Find where the given text appears and provide that cell's center as [X, Y] coordinate. 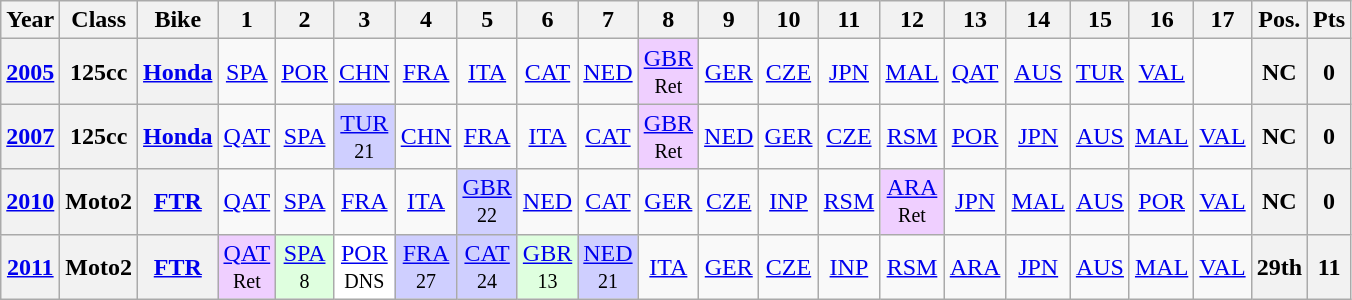
Year [30, 20]
9 [729, 20]
Pts [1330, 20]
17 [1222, 20]
12 [912, 20]
SPA8 [305, 266]
2011 [30, 266]
7 [608, 20]
16 [1161, 20]
10 [788, 20]
4 [426, 20]
NED21 [608, 266]
Class [99, 20]
Bike [178, 20]
1 [247, 20]
PORDNS [364, 266]
15 [1100, 20]
ARARet [912, 202]
8 [668, 20]
2007 [30, 136]
2005 [30, 72]
5 [487, 20]
13 [975, 20]
Pos. [1279, 20]
GBR22 [487, 202]
QATRet [247, 266]
FRA27 [426, 266]
ARA [975, 266]
2010 [30, 202]
TUR [1100, 72]
6 [547, 20]
GBR13 [547, 266]
TUR21 [364, 136]
14 [1038, 20]
29th [1279, 266]
2 [305, 20]
CAT24 [487, 266]
3 [364, 20]
